From the cell containing the given text, extract its center point as (X, Y) coordinate. 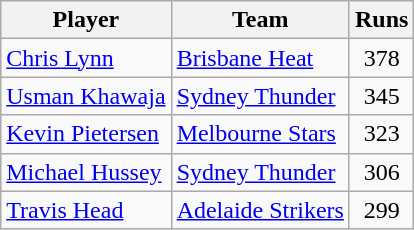
306 (381, 172)
Usman Khawaja (86, 96)
Kevin Pietersen (86, 134)
Travis Head (86, 210)
323 (381, 134)
Chris Lynn (86, 58)
Melbourne Stars (260, 134)
Team (260, 20)
299 (381, 210)
Brisbane Heat (260, 58)
345 (381, 96)
378 (381, 58)
Michael Hussey (86, 172)
Player (86, 20)
Adelaide Strikers (260, 210)
Runs (381, 20)
